For the text-containing cell, return its midpoint in (X, Y) coordinate format. 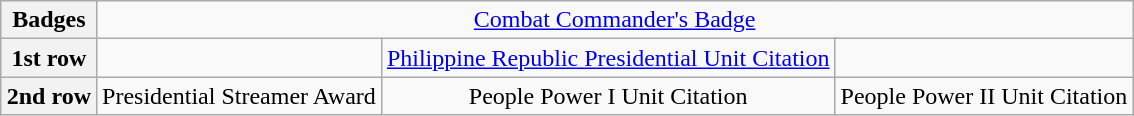
Presidential Streamer Award (240, 96)
1st row (48, 58)
People Power II Unit Citation (984, 96)
2nd row (48, 96)
Combat Commander's Badge (615, 20)
Philippine Republic Presidential Unit Citation (608, 58)
People Power I Unit Citation (608, 96)
Badges (48, 20)
